For the text-containing cell, return its midpoint in [x, y] coordinate format. 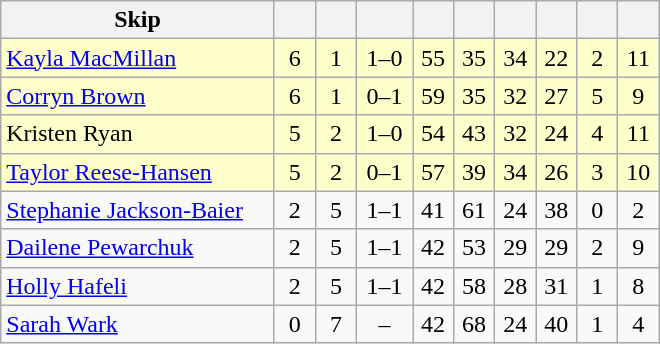
7 [336, 324]
26 [556, 172]
54 [432, 134]
Dailene Pewarchuk [138, 248]
Holly Hafeli [138, 286]
10 [638, 172]
38 [556, 210]
Kristen Ryan [138, 134]
39 [474, 172]
Corryn Brown [138, 96]
27 [556, 96]
41 [432, 210]
Taylor Reese-Hansen [138, 172]
3 [598, 172]
55 [432, 58]
53 [474, 248]
Kayla MacMillan [138, 58]
68 [474, 324]
31 [556, 286]
Skip [138, 20]
40 [556, 324]
43 [474, 134]
57 [432, 172]
8 [638, 286]
58 [474, 286]
– [384, 324]
Stephanie Jackson-Baier [138, 210]
61 [474, 210]
22 [556, 58]
28 [516, 286]
59 [432, 96]
Sarah Wark [138, 324]
